Return (x, y) of the center of cell containing provided text 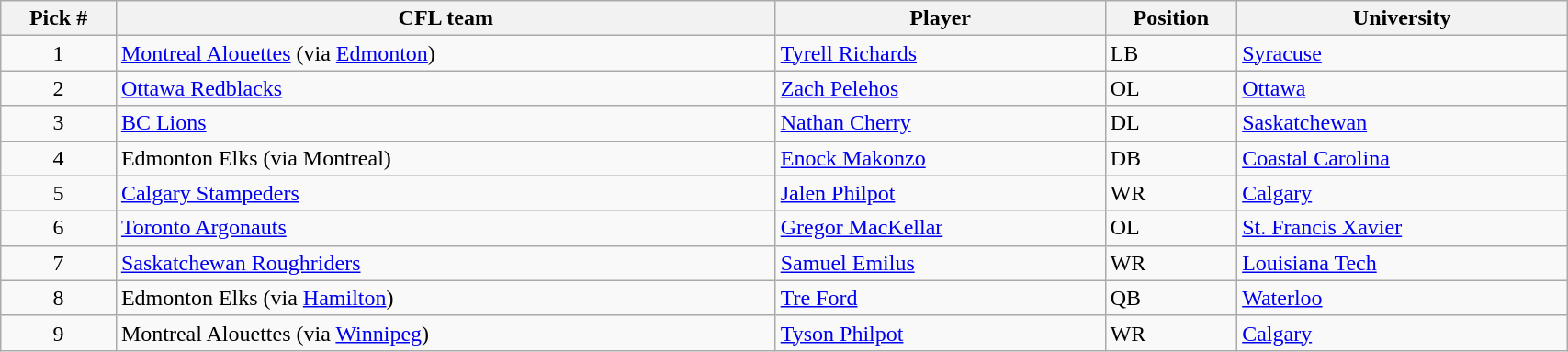
Saskatchewan (1402, 123)
7 (59, 263)
Pick # (59, 18)
Coastal Carolina (1402, 158)
Calgary Stampeders (446, 193)
CFL team (446, 18)
Waterloo (1402, 298)
3 (59, 123)
4 (59, 158)
1 (59, 53)
Tre Ford (941, 298)
9 (59, 333)
BC Lions (446, 123)
Tyson Philpot (941, 333)
Position (1171, 18)
Gregor MacKellar (941, 228)
Syracuse (1402, 53)
2 (59, 88)
University (1402, 18)
Ottawa (1402, 88)
St. Francis Xavier (1402, 228)
Saskatchewan Roughriders (446, 263)
DB (1171, 158)
Montreal Alouettes (via Winnipeg) (446, 333)
Louisiana Tech (1402, 263)
Toronto Argonauts (446, 228)
Nathan Cherry (941, 123)
8 (59, 298)
Ottawa Redblacks (446, 88)
Zach Pelehos (941, 88)
Samuel Emilus (941, 263)
QB (1171, 298)
LB (1171, 53)
Edmonton Elks (via Hamilton) (446, 298)
5 (59, 193)
Montreal Alouettes (via Edmonton) (446, 53)
6 (59, 228)
DL (1171, 123)
Edmonton Elks (via Montreal) (446, 158)
Player (941, 18)
Enock Makonzo (941, 158)
Tyrell Richards (941, 53)
Jalen Philpot (941, 193)
